From the cell containing the given text, extract its center point as (x, y) coordinate. 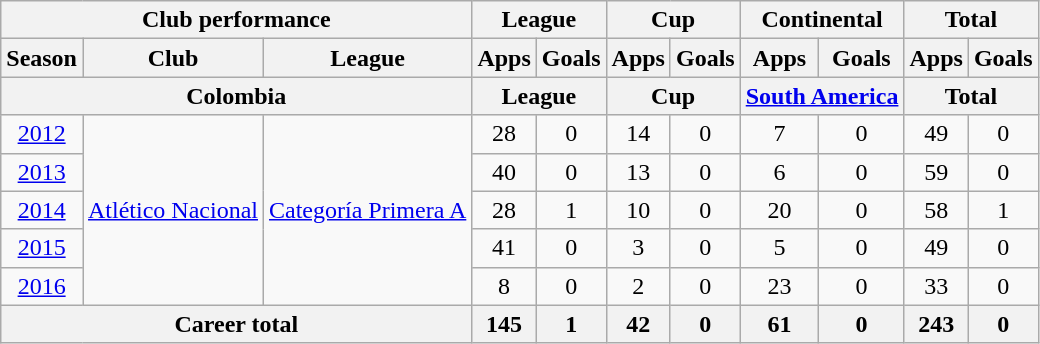
58 (936, 210)
2014 (42, 210)
42 (638, 324)
6 (780, 172)
13 (638, 172)
59 (936, 172)
Colombia (236, 96)
7 (780, 134)
2016 (42, 286)
41 (504, 248)
10 (638, 210)
20 (780, 210)
61 (780, 324)
2 (638, 286)
Club (172, 58)
Career total (236, 324)
South America (822, 96)
23 (780, 286)
Continental (822, 20)
2013 (42, 172)
5 (780, 248)
14 (638, 134)
Season (42, 58)
40 (504, 172)
Club performance (236, 20)
8 (504, 286)
Categoría Primera A (368, 210)
33 (936, 286)
2015 (42, 248)
3 (638, 248)
243 (936, 324)
Atlético Nacional (172, 210)
145 (504, 324)
2012 (42, 134)
